For the text-containing cell, return its midpoint in (x, y) coordinate format. 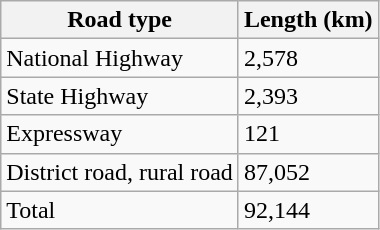
Road type (120, 20)
2,393 (308, 96)
Total (120, 210)
District road, rural road (120, 172)
Expressway (120, 134)
92,144 (308, 210)
National Highway (120, 58)
State Highway (120, 96)
121 (308, 134)
Length (km) (308, 20)
2,578 (308, 58)
87,052 (308, 172)
